Extract the (x, y) coordinate from the center of the cell holding the provided text.  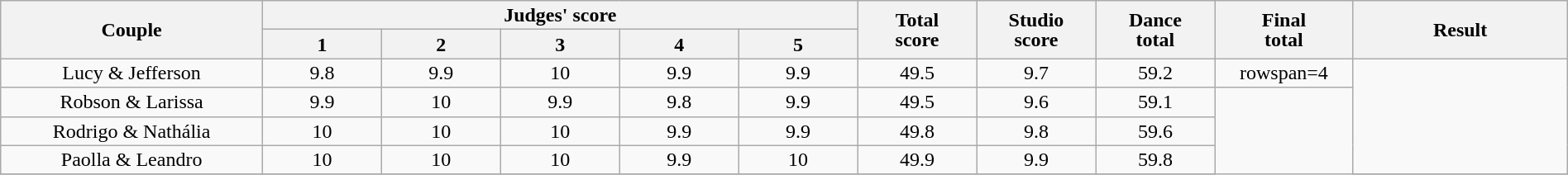
59.6 (1155, 130)
rowspan=4 (1284, 73)
Couple (132, 30)
Totalscore (917, 30)
59.2 (1155, 73)
Paolla & Leandro (132, 160)
1 (322, 45)
Dancetotal (1155, 30)
9.7 (1036, 73)
Rodrigo & Nathália (132, 130)
9.6 (1036, 102)
Lucy & Jefferson (132, 73)
59.8 (1155, 160)
2 (441, 45)
Result (1460, 30)
Finaltotal (1284, 30)
49.9 (917, 160)
49.8 (917, 130)
4 (679, 45)
Studioscore (1036, 30)
59.1 (1155, 102)
Judges' score (560, 15)
3 (560, 45)
Robson & Larissa (132, 102)
5 (798, 45)
